Scan for the cell matching the given text and deliver its [x, y] coordinate at center. 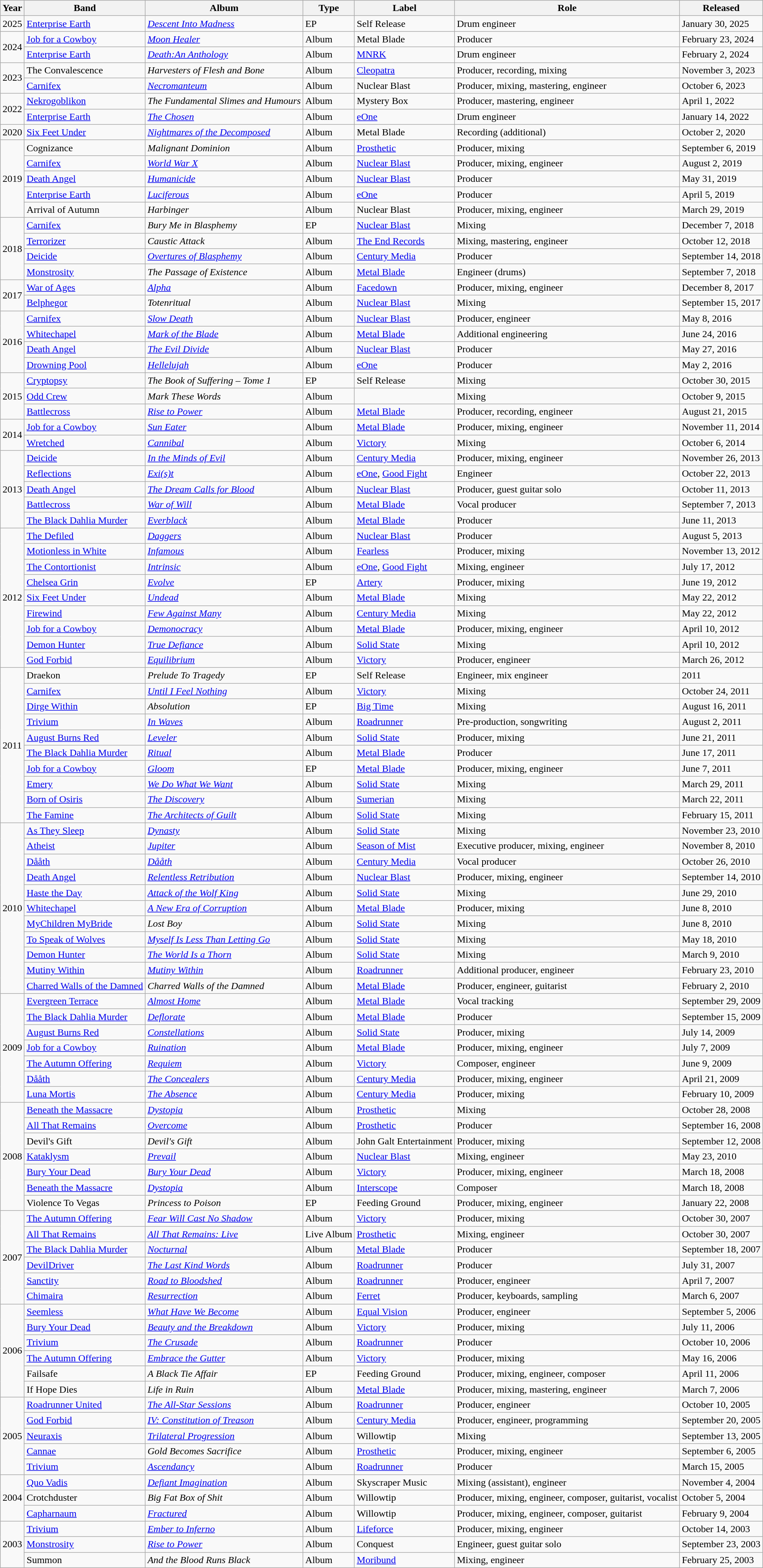
October 12, 2018 [721, 241]
Slow Death [224, 318]
And the Blood Runs Black [224, 1560]
March 29, 2011 [721, 784]
War of Will [224, 505]
May 16, 2006 [721, 1358]
2006 [12, 1350]
Lost Boy [224, 923]
2012 [12, 598]
Attack of the Wolf King [224, 892]
May 18, 2010 [721, 939]
November 11, 2014 [721, 427]
Composer, engineer [567, 1063]
2004 [12, 1498]
December 8, 2017 [721, 287]
Wretched [85, 442]
September 20, 2005 [721, 1420]
October 5, 2004 [721, 1498]
The Dream Calls for Blood [224, 489]
October 30, 2015 [721, 380]
Sanctity [85, 1281]
Summon [85, 1560]
2016 [12, 342]
Capharnaum [85, 1513]
Equal Vision [405, 1312]
Road to Bloodshed [224, 1281]
Released [721, 8]
April 11, 2006 [721, 1374]
September 14, 2018 [721, 256]
Jupiter [224, 846]
The Famine [85, 815]
To Speak of Wolves [85, 939]
The Defiled [85, 536]
Alpha [224, 287]
True Defiance [224, 644]
June 17, 2011 [721, 753]
September 18, 2007 [721, 1250]
September 7, 2018 [721, 272]
February 23, 2010 [721, 970]
February 25, 2003 [721, 1560]
2008 [12, 1156]
March 9, 2010 [721, 955]
In the Minds of Evil [224, 458]
September 29, 2009 [721, 1001]
A New Era of Corruption [224, 908]
Few Against Many [224, 613]
Pre-production, songwriting [567, 722]
Engineer [567, 474]
We Do What We Want [224, 784]
Producer, engineer, guitarist [567, 986]
Overcome [224, 1125]
2025 [12, 24]
October 6, 2014 [721, 442]
Belphegor [85, 303]
Death:An Anthology [224, 55]
Big Time [405, 707]
Malignant Dominion [224, 148]
2024 [12, 47]
April 7, 2007 [721, 1281]
August 21, 2015 [721, 411]
Interscope [405, 1188]
Fractured [224, 1513]
June 24, 2016 [721, 334]
Constellations [224, 1032]
April 21, 2009 [721, 1079]
June 29, 2010 [721, 892]
DevilDriver [85, 1265]
Trilateral Progression [224, 1435]
Totenritual [224, 303]
Gloom [224, 769]
July 7, 2009 [721, 1048]
Conquest [405, 1544]
Year [12, 8]
Gold Becomes Sacrifice [224, 1451]
The Convalescence [85, 70]
October 14, 2003 [721, 1529]
Motionless in White [85, 551]
Fearless [405, 551]
Nocturnal [224, 1250]
September 7, 2013 [721, 505]
The Chosen [224, 117]
2018 [12, 249]
Neuraxis [85, 1435]
Embrace the Gutter [224, 1358]
Luna Mortis [85, 1094]
June 21, 2011 [721, 738]
Harvesters of Flesh and Bone [224, 70]
May 27, 2016 [721, 349]
Ritual [224, 753]
Crotchduster [85, 1498]
Undead [224, 598]
September 6, 2019 [721, 148]
Nightmares of the Decomposed [224, 132]
Evolve [224, 582]
2013 [12, 489]
March 6, 2007 [721, 1296]
October 24, 2011 [721, 691]
February 10, 2009 [721, 1094]
World War X [224, 163]
Sun Eater [224, 427]
The All-Star Sessions [224, 1405]
Ember to Inferno [224, 1529]
November 23, 2010 [721, 830]
Everblack [224, 520]
Mark of the Blade [224, 334]
Moribund [405, 1560]
September 15, 2017 [721, 303]
Sumerian [405, 799]
Ferret [405, 1296]
Ruination [224, 1048]
MyChildren MyBride [85, 923]
Defiant Imagination [224, 1482]
Role [567, 8]
Beauty and the Breakdown [224, 1327]
2022 [12, 109]
Additional producer, engineer [567, 970]
Prelude To Tragedy [224, 675]
October 2, 2020 [721, 132]
July 31, 2007 [721, 1265]
2003 [12, 1544]
Draekon [85, 675]
February 15, 2011 [721, 815]
Label [405, 8]
Big Fat Box of Shit [224, 1498]
July 17, 2012 [721, 567]
Producer, engineer, programming [567, 1420]
Almost Home [224, 1001]
Engineer (drums) [567, 272]
March 7, 2006 [721, 1389]
Producer, mixing, engineer, composer [567, 1374]
Quo Vadis [85, 1482]
The End Records [405, 241]
April 1, 2022 [721, 101]
Executive producer, mixing, engineer [567, 846]
Firewind [85, 613]
War of Ages [85, 287]
The Evil Divide [224, 349]
What Have We Become [224, 1312]
As They Sleep [85, 830]
Band [85, 8]
2010 [12, 908]
Mixing (assistant), engineer [567, 1482]
August 5, 2013 [721, 536]
2023 [12, 78]
Cleopatra [405, 70]
2019 [12, 179]
Producer, keyboards, sampling [567, 1296]
November 4, 2004 [721, 1482]
Odd Crew [85, 396]
August 16, 2011 [721, 707]
The Architects of Guilt [224, 815]
Terrorizer [85, 241]
Born of Osiris [85, 799]
June 7, 2011 [721, 769]
Vocal tracking [567, 1001]
In Waves [224, 722]
Necromanteum [224, 86]
October 6, 2023 [721, 86]
October 10, 2005 [721, 1405]
November 3, 2023 [721, 70]
Demonocracy [224, 629]
Caustic Attack [224, 241]
Emery [85, 784]
Kataklysm [85, 1156]
Failsafe [85, 1374]
Ascendancy [224, 1467]
February 2, 2010 [721, 986]
Producer, guest guitar solo [567, 489]
March 29, 2019 [721, 210]
February 2, 2024 [721, 55]
2005 [12, 1435]
Mixing, mastering, engineer [567, 241]
January 14, 2022 [721, 117]
Cryptopsy [85, 380]
John Galt Entertainment [405, 1141]
Producer, recording, mixing [567, 70]
Recording (additional) [567, 132]
October 9, 2015 [721, 396]
Chimaira [85, 1296]
Deflorate [224, 1017]
Infamous [224, 551]
Dynasty [224, 830]
November 26, 2013 [721, 458]
June 11, 2013 [721, 520]
September 6, 2005 [721, 1451]
Requiem [224, 1063]
Chelsea Grin [85, 582]
Live Album [329, 1234]
Haste the Day [85, 892]
2020 [12, 132]
December 7, 2018 [721, 225]
Cannae [85, 1451]
Bury Me in Blasphemy [224, 225]
Engineer, guest guitar solo [567, 1544]
Prevail [224, 1156]
The Concealers [224, 1079]
A Black Tie Affair [224, 1374]
Leveler [224, 738]
October 10, 2006 [721, 1343]
Until I Feel Nothing [224, 691]
June 9, 2009 [721, 1063]
The Passage of Existence [224, 272]
Additional engineering [567, 334]
The Last Kind Words [224, 1265]
Harbinger [224, 210]
February 23, 2024 [721, 39]
The Contortionist [85, 567]
2017 [12, 295]
2009 [12, 1048]
October 26, 2010 [721, 861]
September 14, 2010 [721, 877]
Mark These Words [224, 396]
September 23, 2003 [721, 1544]
Dirge Within [85, 707]
Nekrogoblikon [85, 101]
May 2, 2016 [721, 365]
June 19, 2012 [721, 582]
August 2, 2019 [721, 163]
The Crusade [224, 1343]
Producer, recording, engineer [567, 411]
Fear Will Cast No Shadow [224, 1219]
Moon Healer [224, 39]
February 9, 2004 [721, 1513]
May 23, 2010 [721, 1156]
Drowning Pool [85, 365]
September 15, 2009 [721, 1017]
Season of Mist [405, 846]
Evergreen Terrace [85, 1001]
Roadrunner United [85, 1405]
The Book of Suffering – Tome 1 [224, 380]
Princess to Poison [224, 1203]
Intrinsic [224, 567]
Composer [567, 1188]
Descent Into Madness [224, 24]
Daggers [224, 536]
Type [329, 8]
Humanicide [224, 179]
March 26, 2012 [721, 660]
2007 [12, 1257]
July 14, 2009 [721, 1032]
September 12, 2008 [721, 1141]
Producer, mixing, engineer, composer, guitarist [567, 1513]
Artery [405, 582]
Mystery Box [405, 101]
March 22, 2011 [721, 799]
May 8, 2016 [721, 318]
Producer, mixing, engineer, composer, guitarist, vocalist [567, 1498]
If Hope Dies [85, 1389]
Relentless Retribution [224, 877]
All That Remains: Live [224, 1234]
2015 [12, 396]
The World Is a Thorn [224, 955]
Luciferous [224, 194]
Hellelujah [224, 365]
July 11, 2006 [721, 1327]
August 2, 2011 [721, 722]
MNRK [405, 55]
Absolution [224, 707]
November 8, 2010 [721, 846]
September 16, 2008 [721, 1125]
January 30, 2025 [721, 24]
The Discovery [224, 799]
Exi(s)t [224, 474]
Life in Ruin [224, 1389]
Violence To Vegas [85, 1203]
Reflections [85, 474]
September 13, 2005 [721, 1435]
The Absence [224, 1094]
Seemless [85, 1312]
May 31, 2019 [721, 179]
September 5, 2006 [721, 1312]
Resurrection [224, 1296]
Cannibal [224, 442]
Engineer, mix engineer [567, 675]
October 28, 2008 [721, 1110]
2014 [12, 435]
March 15, 2005 [721, 1467]
IV: Constitution of Treason [224, 1420]
Producer, mastering, engineer [567, 101]
Facedown [405, 287]
October 11, 2013 [721, 489]
Arrival of Autumn [85, 210]
Lifeforce [405, 1529]
October 22, 2013 [721, 474]
Cognizance [85, 148]
Skyscraper Music [405, 1482]
Myself Is Less Than Letting Go [224, 939]
Atheist [85, 846]
The Fundamental Slimes and Humours [224, 101]
January 22, 2008 [721, 1203]
April 5, 2019 [721, 194]
November 13, 2012 [721, 551]
Overtures of Blasphemy [224, 256]
Equilibrium [224, 660]
